Search for the cell housing the specified text and yield its [X, Y] center coordinate. 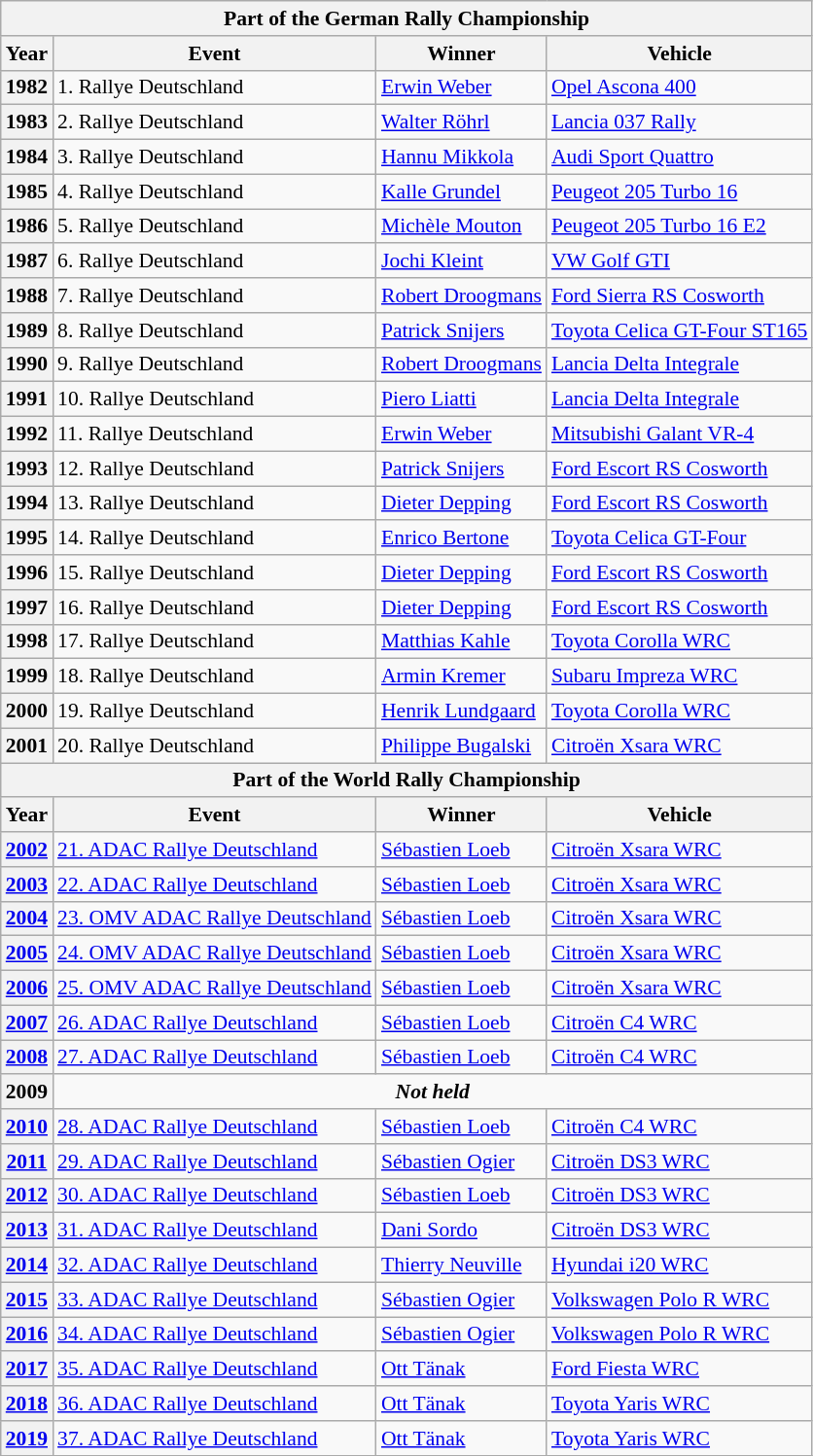
Philippe Bugalski [461, 745]
29. ADAC Rallye Deutschland [214, 1161]
2006 [27, 988]
31. ADAC Rallye Deutschland [214, 1231]
5. Rallye Deutschland [214, 226]
3. Rallye Deutschland [214, 157]
Enrico Bertone [461, 538]
Audi Sport Quattro [679, 157]
Subaru Impreza WRC [679, 676]
12. Rallye Deutschland [214, 468]
10. Rallye Deutschland [214, 399]
1988 [27, 295]
20. Rallye Deutschland [214, 745]
9. Rallye Deutschland [214, 364]
1983 [27, 122]
2019 [27, 1439]
Toyota Celica GT-Four ST165 [679, 330]
34. ADAC Rallye Deutschland [214, 1335]
1982 [27, 87]
7. Rallye Deutschland [214, 295]
24. OMV ADAC Rallye Deutschland [214, 953]
2013 [27, 1231]
1984 [27, 157]
2010 [27, 1127]
22. ADAC Rallye Deutschland [214, 884]
16. Rallye Deutschland [214, 607]
30. ADAC Rallye Deutschland [214, 1196]
Ford Fiesta WRC [679, 1369]
Hyundai i20 WRC [679, 1265]
Matthias Kahle [461, 641]
2015 [27, 1300]
Dani Sordo [461, 1231]
Kalle Grundel [461, 191]
18. Rallye Deutschland [214, 676]
Part of the German Rally Championship [406, 18]
Mitsubishi Galant VR-4 [679, 434]
Michèle Mouton [461, 226]
13. Rallye Deutschland [214, 503]
23. OMV ADAC Rallye Deutschland [214, 919]
2014 [27, 1265]
8. Rallye Deutschland [214, 330]
2002 [27, 849]
1999 [27, 676]
1986 [27, 226]
37. ADAC Rallye Deutschland [214, 1439]
25. OMV ADAC Rallye Deutschland [214, 988]
1996 [27, 572]
Henrik Lundgaard [461, 711]
33. ADAC Rallye Deutschland [214, 1300]
4. Rallye Deutschland [214, 191]
2009 [27, 1092]
2000 [27, 711]
32. ADAC Rallye Deutschland [214, 1265]
2011 [27, 1161]
Not held [432, 1092]
26. ADAC Rallye Deutschland [214, 1023]
27. ADAC Rallye Deutschland [214, 1057]
2018 [27, 1404]
17. Rallye Deutschland [214, 641]
2016 [27, 1335]
Walter Röhrl [461, 122]
14. Rallye Deutschland [214, 538]
2007 [27, 1023]
1993 [27, 468]
2005 [27, 953]
1985 [27, 191]
Opel Ascona 400 [679, 87]
1998 [27, 641]
Armin Kremer [461, 676]
Lancia 037 Rally [679, 122]
11. Rallye Deutschland [214, 434]
28. ADAC Rallye Deutschland [214, 1127]
2012 [27, 1196]
2017 [27, 1369]
1995 [27, 538]
19. Rallye Deutschland [214, 711]
1989 [27, 330]
1997 [27, 607]
15. Rallye Deutschland [214, 572]
36. ADAC Rallye Deutschland [214, 1404]
Jochi Kleint [461, 261]
1992 [27, 434]
2. Rallye Deutschland [214, 122]
Piero Liatti [461, 399]
1991 [27, 399]
2003 [27, 884]
Ford Sierra RS Cosworth [679, 295]
Thierry Neuville [461, 1265]
6. Rallye Deutschland [214, 261]
2008 [27, 1057]
21. ADAC Rallye Deutschland [214, 849]
1990 [27, 364]
2001 [27, 745]
Toyota Celica GT-Four [679, 538]
Peugeot 205 Turbo 16 [679, 191]
1. Rallye Deutschland [214, 87]
Part of the World Rally Championship [406, 780]
1994 [27, 503]
35. ADAC Rallye Deutschland [214, 1369]
VW Golf GTI [679, 261]
2004 [27, 919]
Peugeot 205 Turbo 16 E2 [679, 226]
Hannu Mikkola [461, 157]
1987 [27, 261]
